Detect which cell encompasses the target text, then output its [X, Y] center coordinate. 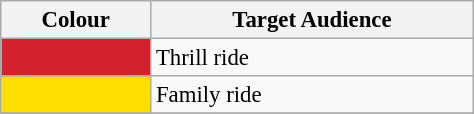
Colour [76, 20]
Target Audience [312, 20]
Thrill ride [312, 58]
Family ride [312, 95]
